Output the (X, Y) coordinate of the center of the cell containing the given text.  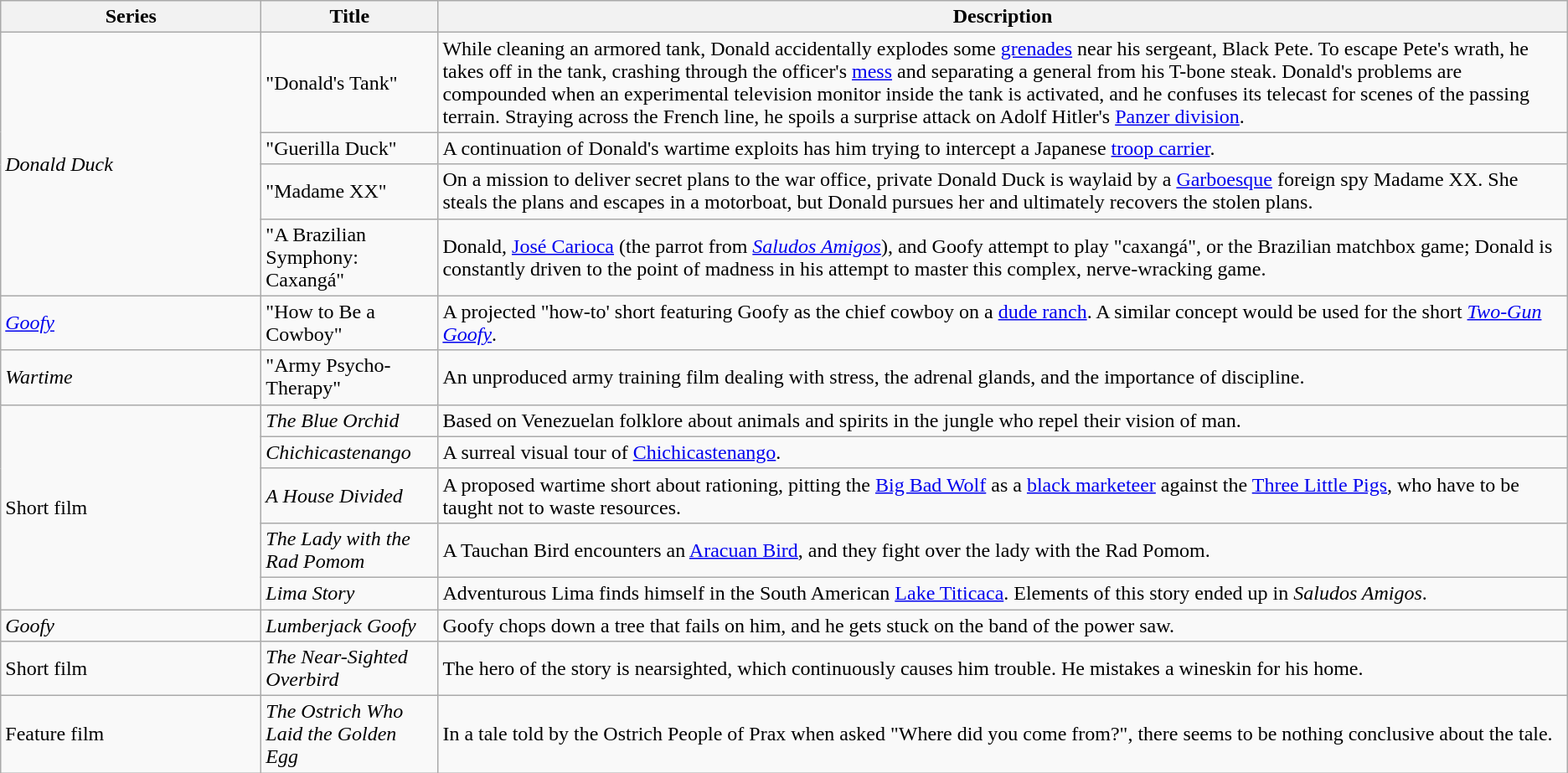
"How to Be a Cowboy" (350, 323)
Donald Duck (131, 164)
Series (131, 17)
Goofy chops down a tree that fails on him, and he gets stuck on the band of the power saw. (1003, 626)
"Army Psycho-Therapy" (350, 377)
The Ostrich Who Laid the Golden Egg (350, 734)
A surreal visual tour of Chichicastenango. (1003, 452)
A continuation of Donald's wartime exploits has him trying to intercept a Japanese troop carrier. (1003, 148)
A projected "how-to' short featuring Goofy as the chief cowboy on a dude ranch. A similar concept would be used for the short Two-Gun Goofy. (1003, 323)
Adventurous Lima finds himself in the South American Lake Titicaca. Elements of this story ended up in Saludos Amigos. (1003, 593)
The Lady with the Rad Pomom (350, 549)
The Blue Orchid (350, 420)
Chichicastenango (350, 452)
"Guerilla Duck" (350, 148)
Title (350, 17)
"A Brazilian Symphony: Caxangá" (350, 257)
In a tale told by the Ostrich People of Prax when asked "Where did you come from?", there seems to be nothing conclusive about the tale. (1003, 734)
The hero of the story is nearsighted, which continuously causes him trouble. He mistakes a wineskin for his home. (1003, 668)
Feature film (131, 734)
A House Divided (350, 496)
An unproduced army training film dealing with stress, the adrenal glands, and the importance of discipline. (1003, 377)
A Tauchan Bird encounters an Aracuan Bird, and they fight over the lady with the Rad Pomom. (1003, 549)
"Madame XX" (350, 191)
Lima Story (350, 593)
Description (1003, 17)
Lumberjack Goofy (350, 626)
"Donald's Tank" (350, 82)
Based on Venezuelan folklore about animals and spirits in the jungle who repel their vision of man. (1003, 420)
Wartime (131, 377)
The Near-Sighted Overbird (350, 668)
